Scan for the cell matching the given text and deliver its (x, y) coordinate at center. 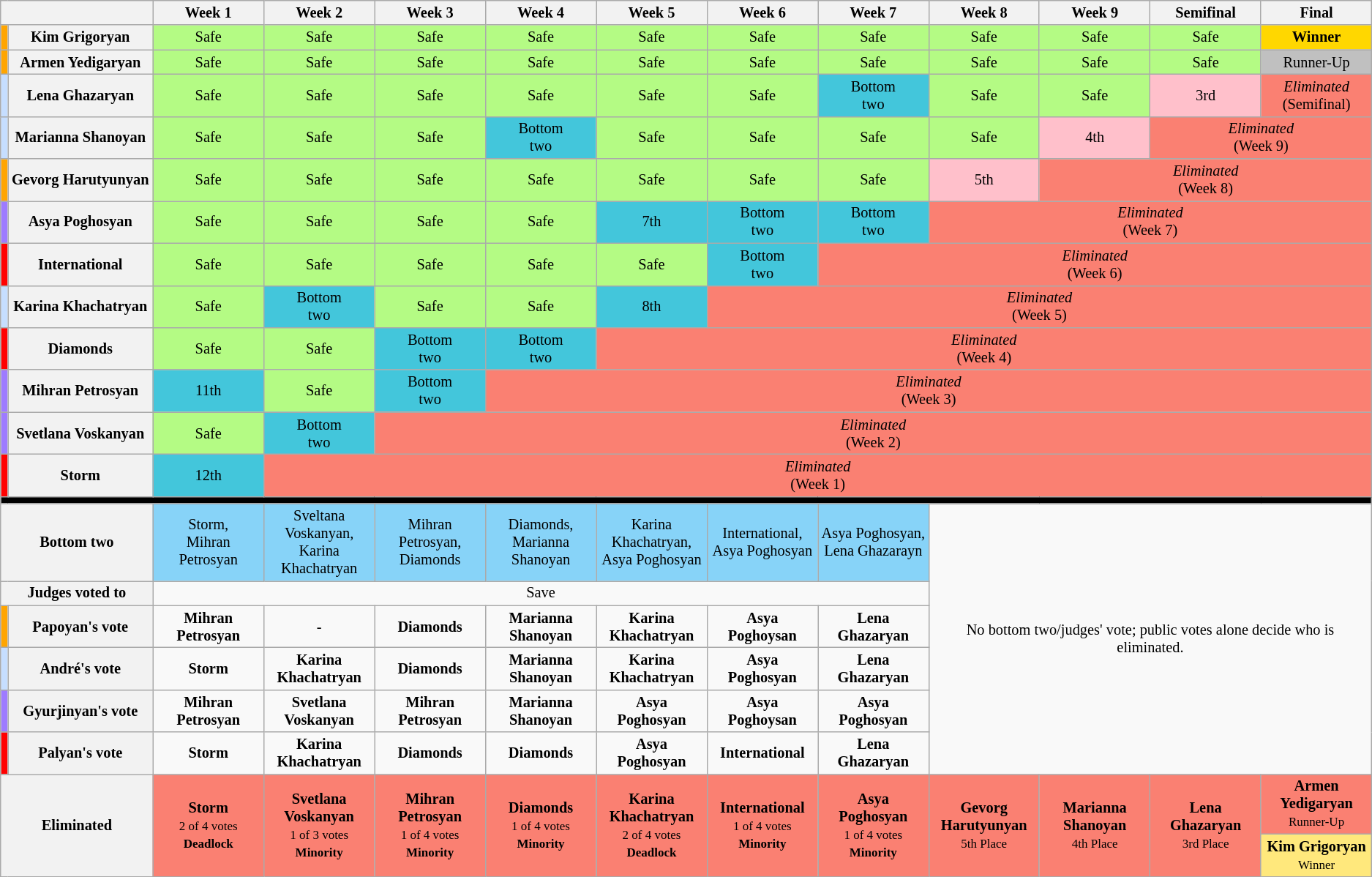
Diamonds,Marianna Shanoyan (540, 542)
Gevorg Harutyunyan (80, 180)
Final (1316, 12)
Eliminated (Week 8) (1205, 180)
3rd (1206, 95)
Mihran Petrosyan1 of 4 votes Minority (430, 824)
Kim GrigoryanWinner (1316, 855)
Save (541, 593)
Kim Grigoryan (80, 37)
Runner-Up (1316, 62)
11th (208, 391)
Asya Poghosyan, Lena Ghazarayn (874, 542)
Week 6 (762, 12)
Week 1 (208, 12)
Papoyan's vote (80, 627)
Eliminated (Semifinal) (1316, 95)
- (319, 627)
Gevorg Harutyunyan5th Place (983, 824)
Judges voted to (77, 593)
Week 2 (319, 12)
Eliminated (Week 6) (1095, 264)
André's vote (80, 668)
Karina Khachatryan 2 of 4 votes Deadlock (651, 824)
Marianna Shanoyan4th Place (1095, 824)
Mihran Petrosyan,Diamonds (430, 542)
Eliminated (Week 3) (929, 391)
Week 7 (874, 12)
Eliminated (Week 9) (1262, 138)
Storm,Mihran Petrosyan (208, 542)
Storm2 of 4 votes Deadlock (208, 824)
Semifinal (1206, 12)
Week 8 (983, 12)
Bottom two (77, 542)
Karina Khachatryan,Asya Poghosyan (651, 542)
Asya Poghosyan1 of 4 votes Minority (874, 824)
Svetlana Voskanyan1 of 3 votes Minority (319, 824)
Eliminated (Week 1) (817, 475)
5th (983, 180)
Diamonds1 of 4 votes Minority (540, 824)
Week 4 (540, 12)
7th (651, 222)
Sveltana Voskanyan,Karina Khachatryan (319, 542)
Winner (1316, 37)
Week 3 (430, 12)
Lena Ghazaryan3rd Place (1206, 824)
Gyurjinyan's vote (80, 711)
International1 of 4 votes Minority (762, 824)
12th (208, 475)
Week 5 (651, 12)
4th (1095, 138)
Eliminated (77, 824)
Eliminated (Week 5) (1039, 307)
Armen YedigaryanRunner-Up (1316, 804)
Palyan's vote (80, 753)
Eliminated (Week 2) (874, 433)
No bottom two/judges' vote; public votes alone decide who is eliminated. (1150, 639)
Armen Yedigaryan (80, 62)
8th (651, 307)
International, Asya Poghosyan (762, 542)
Eliminated (Week 4) (984, 348)
Week 9 (1095, 12)
Eliminated (Week 7) (1150, 222)
